Capture the cell that displays the provided text and extract its (x, y) central coordinate. 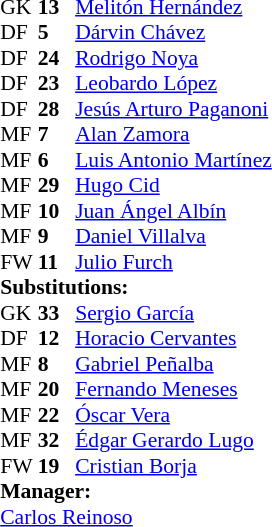
Leobardo López (174, 83)
Alan Zamora (174, 135)
Fernando Meneses (174, 389)
Cristian Borja (174, 466)
8 (57, 364)
Horacio Cervantes (174, 339)
32 (57, 441)
Édgar Gerardo Lugo (174, 441)
28 (57, 109)
Luis Antonio Martínez (174, 160)
Rodrigo Noya (174, 58)
12 (57, 339)
Hugo Cid (174, 185)
33 (57, 313)
Jesús Arturo Paganoni (174, 109)
29 (57, 185)
Óscar Vera (174, 415)
6 (57, 160)
Julio Furch (174, 262)
7 (57, 135)
22 (57, 415)
Dárvin Chávez (174, 33)
Daniel Villalva (174, 237)
10 (57, 211)
Substitutions: (136, 287)
20 (57, 389)
Juan Ángel Albín (174, 211)
5 (57, 33)
11 (57, 262)
23 (57, 83)
24 (57, 58)
Gabriel Peñalba (174, 364)
9 (57, 237)
Sergio García (174, 313)
GK (19, 313)
19 (57, 466)
Manager: (136, 491)
